Find where the given text appears and provide that cell's center as [x, y] coordinate. 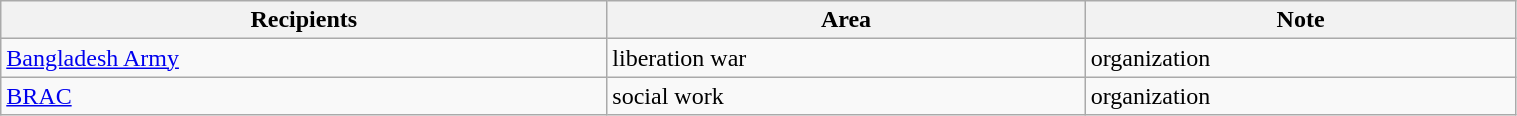
BRAC [304, 96]
liberation war [846, 58]
social work [846, 96]
Recipients [304, 20]
Note [1300, 20]
Area [846, 20]
Bangladesh Army [304, 58]
